Determine the [x, y] coordinate at the center of the cell enclosing the given text.  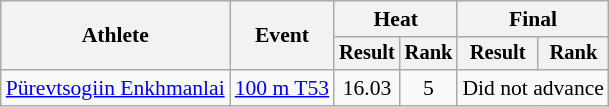
Did not advance [533, 88]
Athlete [116, 36]
5 [429, 88]
Heat [396, 19]
Event [282, 36]
16.03 [367, 88]
100 m T53 [282, 88]
Final [533, 19]
Pürevtsogiin Enkhmanlai [116, 88]
